Identify which cell holds the provided text, then report its [x, y] central coordinate. 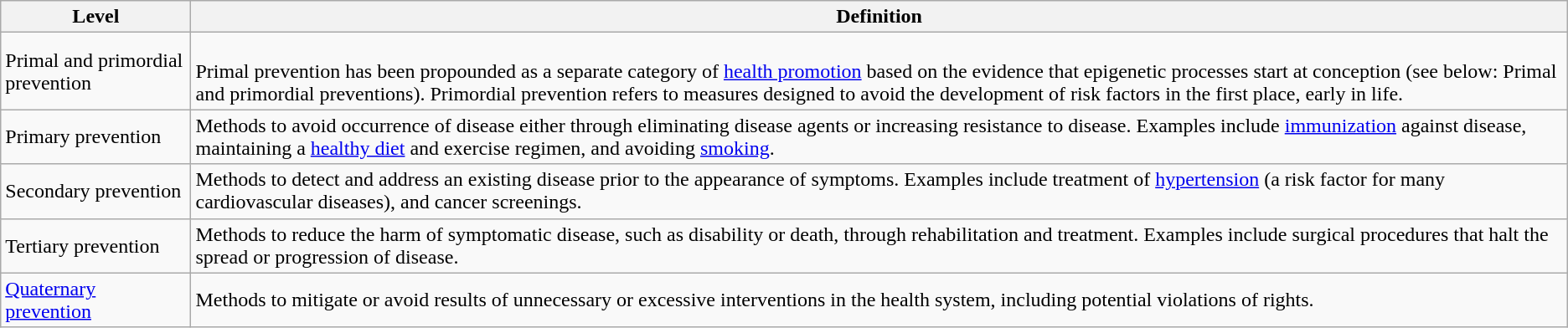
Primal and primordial prevention [95, 71]
Secondary prevention [95, 191]
Quaternary prevention [95, 300]
Primary prevention [95, 137]
Methods to mitigate or avoid results of unnecessary or excessive interventions in the health system, including potential violations of rights. [879, 300]
Level [95, 17]
Tertiary prevention [95, 246]
Definition [879, 17]
